Determine the [x, y] coordinate at the center of the cell enclosing the given text.  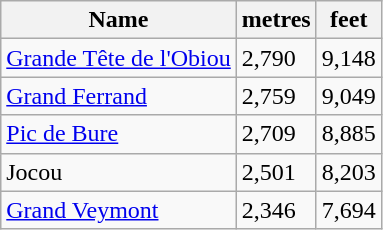
8,885 [348, 134]
9,148 [348, 58]
7,694 [348, 210]
8,203 [348, 172]
Pic de Bure [119, 134]
9,049 [348, 96]
feet [348, 20]
2,759 [276, 96]
Grande Tête de l'Obiou [119, 58]
Grand Ferrand [119, 96]
Grand Veymont [119, 210]
2,709 [276, 134]
2,346 [276, 210]
2,790 [276, 58]
2,501 [276, 172]
metres [276, 20]
Jocou [119, 172]
Name [119, 20]
